Locate the cell with the specified text and output its (x, y) center coordinate. 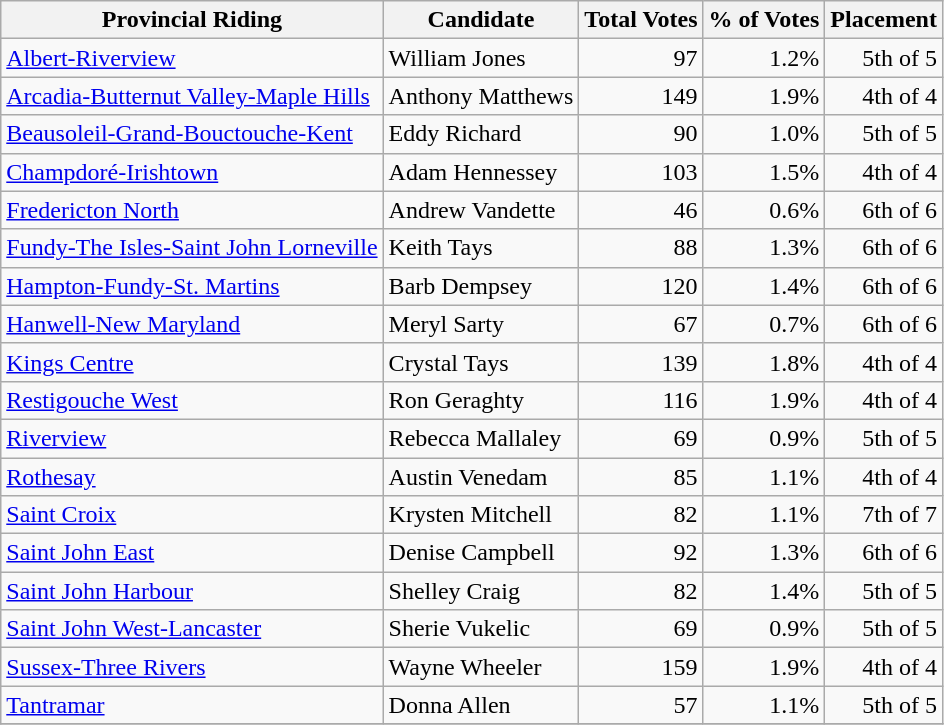
0.6% (764, 210)
% of Votes (764, 20)
Tantramar (192, 705)
Sherie Vukelic (481, 629)
67 (641, 324)
Denise Campbell (481, 553)
57 (641, 705)
Beausoleil-Grand-Bouctouche-Kent (192, 134)
Fredericton North (192, 210)
88 (641, 248)
Placement (884, 20)
Saint John Harbour (192, 591)
Riverview (192, 438)
Crystal Tays (481, 362)
Rebecca Mallaley (481, 438)
90 (641, 134)
Total Votes (641, 20)
Restigouche West (192, 400)
92 (641, 553)
0.7% (764, 324)
Adam Hennessey (481, 172)
Saint Croix (192, 515)
Provincial Riding (192, 20)
120 (641, 286)
149 (641, 96)
Saint John East (192, 553)
46 (641, 210)
103 (641, 172)
Saint John West-Lancaster (192, 629)
Rothesay (192, 477)
116 (641, 400)
Sussex-Three Rivers (192, 667)
Fundy-The Isles-Saint John Lorneville (192, 248)
Arcadia-Butternut Valley-Maple Hills (192, 96)
Champdoré-Irishtown (192, 172)
85 (641, 477)
Hanwell-New Maryland (192, 324)
139 (641, 362)
Albert-Riverview (192, 58)
Krysten Mitchell (481, 515)
Andrew Vandette (481, 210)
Barb Dempsey (481, 286)
Keith Tays (481, 248)
Ron Geraghty (481, 400)
Meryl Sarty (481, 324)
1.2% (764, 58)
159 (641, 667)
Anthony Matthews (481, 96)
7th of 7 (884, 515)
William Jones (481, 58)
1.0% (764, 134)
Candidate (481, 20)
1.5% (764, 172)
Austin Venedam (481, 477)
Eddy Richard (481, 134)
1.8% (764, 362)
97 (641, 58)
Shelley Craig (481, 591)
Donna Allen (481, 705)
Wayne Wheeler (481, 667)
Kings Centre (192, 362)
Hampton-Fundy-St. Martins (192, 286)
